Find where the given text appears and provide that cell's center as [X, Y] coordinate. 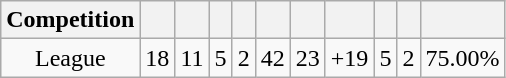
42 [272, 58]
+19 [350, 58]
League [70, 58]
11 [192, 58]
75.00% [462, 58]
23 [308, 58]
18 [158, 58]
Competition [70, 20]
